Output the [X, Y] coordinate of the center of the cell containing the given text.  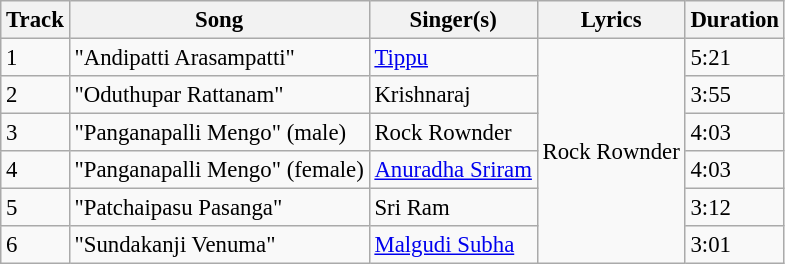
Duration [734, 20]
5 [35, 208]
"Andipatti Arasampatti" [219, 58]
"Oduthupar Rattanam" [219, 95]
5:21 [734, 58]
"Patchaipasu Pasanga" [219, 208]
Malgudi Subha [453, 245]
3:55 [734, 95]
1 [35, 58]
6 [35, 245]
Anuradha Sriram [453, 170]
Sri Ram [453, 208]
4 [35, 170]
Lyrics [611, 20]
Rock Rownder [453, 133]
"Panganapalli Mengo" (female) [219, 170]
Tippu [453, 58]
3 [35, 133]
Track [35, 20]
Song [219, 20]
2 [35, 95]
"Sundakanji Venuma" [219, 245]
3:12 [734, 208]
Singer(s) [453, 20]
3:01 [734, 245]
"Panganapalli Mengo" (male) [219, 133]
Krishnaraj [453, 95]
